Extract the (x, y) coordinate from the center of the cell holding the provided text.  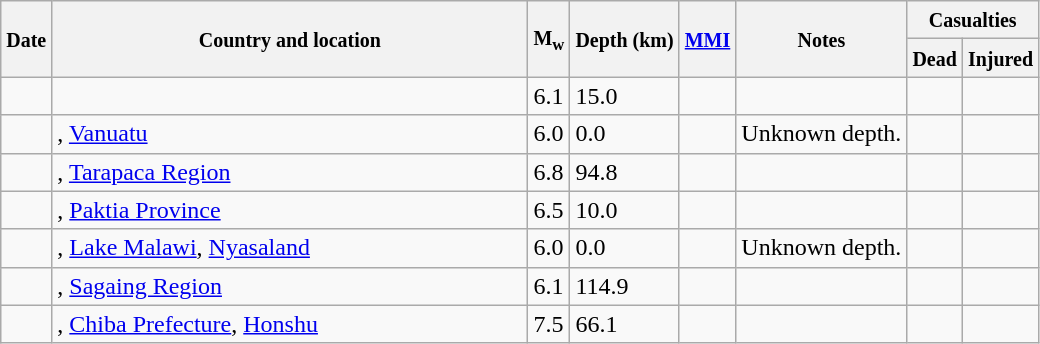
, Paktia Province (290, 210)
, Tarapaca Region (290, 172)
10.0 (624, 210)
Mw (549, 39)
Dead (935, 58)
Notes (822, 39)
Casualties (973, 20)
MMI (708, 39)
7.5 (549, 324)
Date (26, 39)
Injured (1000, 58)
66.1 (624, 324)
6.8 (549, 172)
Country and location (290, 39)
, Chiba Prefecture, Honshu (290, 324)
, Sagaing Region (290, 286)
15.0 (624, 96)
6.5 (549, 210)
, Lake Malawi, Nyasaland (290, 248)
Depth (km) (624, 39)
94.8 (624, 172)
114.9 (624, 286)
, Vanuatu (290, 134)
